For the text-containing cell, return its midpoint in (x, y) coordinate format. 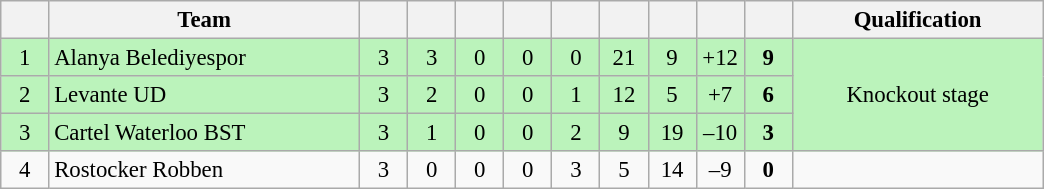
–9 (720, 170)
Alanya Belediyespor (204, 58)
12 (624, 95)
Knockout stage (918, 96)
Team (204, 20)
Levante UD (204, 95)
+7 (720, 95)
Rostocker Robben (204, 170)
19 (672, 133)
+12 (720, 58)
21 (624, 58)
6 (768, 95)
14 (672, 170)
4 (25, 170)
–10 (720, 133)
Cartel Waterloo BST (204, 133)
Qualification (918, 20)
